Search for the cell housing the specified text and yield its [X, Y] center coordinate. 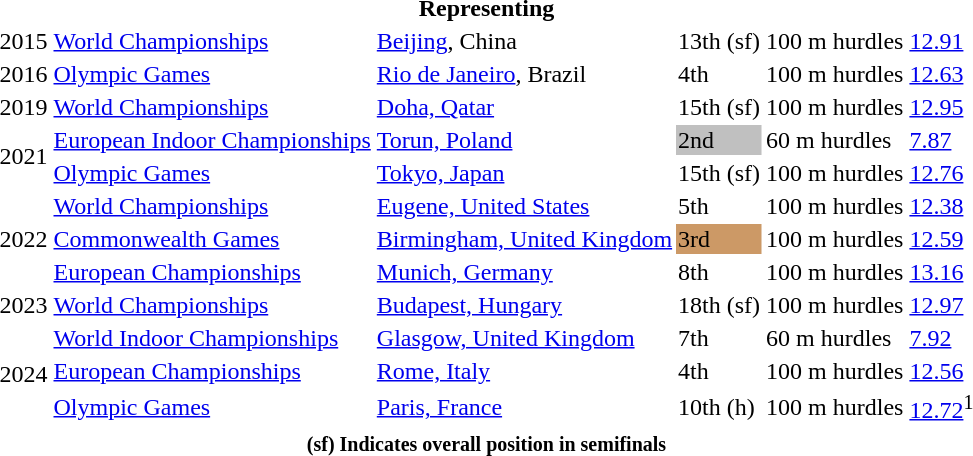
3rd [720, 239]
Rome, Italy [524, 371]
Beijing, China [524, 41]
13th (sf) [720, 41]
Birmingham, United Kingdom [524, 239]
7th [720, 338]
European Indoor Championships [212, 140]
5th [720, 206]
18th (sf) [720, 305]
Budapest, Hungary [524, 305]
8th [720, 272]
Torun, Poland [524, 140]
2nd [720, 140]
Munich, Germany [524, 272]
Commonwealth Games [212, 239]
Tokyo, Japan [524, 173]
10th (h) [720, 407]
Doha, Qatar [524, 107]
Glasgow, United Kingdom [524, 338]
World Indoor Championships [212, 338]
Eugene, United States [524, 206]
Rio de Janeiro, Brazil [524, 74]
Paris, France [524, 407]
